Provide the [X, Y] coordinate of the cell's center where the given text is located.  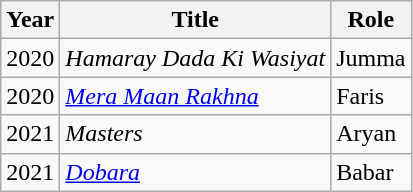
Role [371, 20]
Masters [196, 134]
Title [196, 20]
Babar [371, 172]
Faris [371, 96]
Hamaray Dada Ki Wasiyat [196, 58]
Aryan [371, 134]
Mera Maan Rakhna [196, 96]
Jumma [371, 58]
Year [30, 20]
Dobara [196, 172]
